Extract the (X, Y) coordinate from the center of the cell holding the provided text.  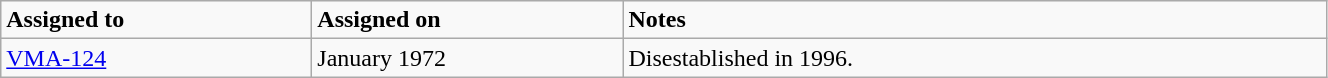
January 1972 (468, 58)
Assigned on (468, 20)
Assigned to (156, 20)
VMA-124 (156, 58)
Disestablished in 1996. (975, 58)
Notes (975, 20)
